Detect which cell encompasses the target text, then output its (x, y) center coordinate. 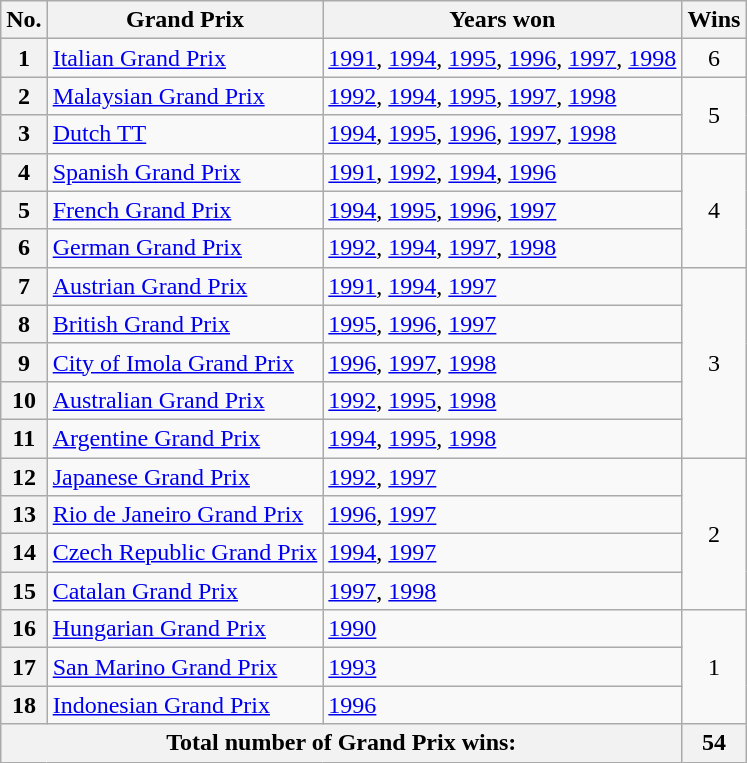
Catalan Grand Prix (185, 591)
1990 (502, 629)
Years won (502, 20)
Wins (714, 20)
Total number of Grand Prix wins: (342, 743)
French Grand Prix (185, 210)
11 (24, 438)
1992, 1994, 1997, 1998 (502, 248)
Hungarian Grand Prix (185, 629)
18 (24, 705)
Argentine Grand Prix (185, 438)
1996, 1997, 1998 (502, 362)
Malaysian Grand Prix (185, 96)
San Marino Grand Prix (185, 667)
1997, 1998 (502, 591)
1996, 1997 (502, 515)
Grand Prix (185, 20)
1996 (502, 705)
15 (24, 591)
1993 (502, 667)
1992, 1994, 1995, 1997, 1998 (502, 96)
54 (714, 743)
Australian Grand Prix (185, 400)
1994, 1997 (502, 553)
16 (24, 629)
14 (24, 553)
10 (24, 400)
1991, 1994, 1997 (502, 286)
1994, 1995, 1996, 1997, 1998 (502, 134)
1992, 1995, 1998 (502, 400)
1994, 1995, 1998 (502, 438)
1991, 1992, 1994, 1996 (502, 172)
1994, 1995, 1996, 1997 (502, 210)
Italian Grand Prix (185, 58)
13 (24, 515)
Czech Republic Grand Prix (185, 553)
Japanese Grand Prix (185, 477)
8 (24, 324)
British Grand Prix (185, 324)
12 (24, 477)
Rio de Janeiro Grand Prix (185, 515)
Spanish Grand Prix (185, 172)
1995, 1996, 1997 (502, 324)
Dutch TT (185, 134)
7 (24, 286)
1991, 1994, 1995, 1996, 1997, 1998 (502, 58)
City of Imola Grand Prix (185, 362)
German Grand Prix (185, 248)
17 (24, 667)
9 (24, 362)
1992, 1997 (502, 477)
No. (24, 20)
Indonesian Grand Prix (185, 705)
Austrian Grand Prix (185, 286)
